Search for the cell housing the specified text and yield its [x, y] center coordinate. 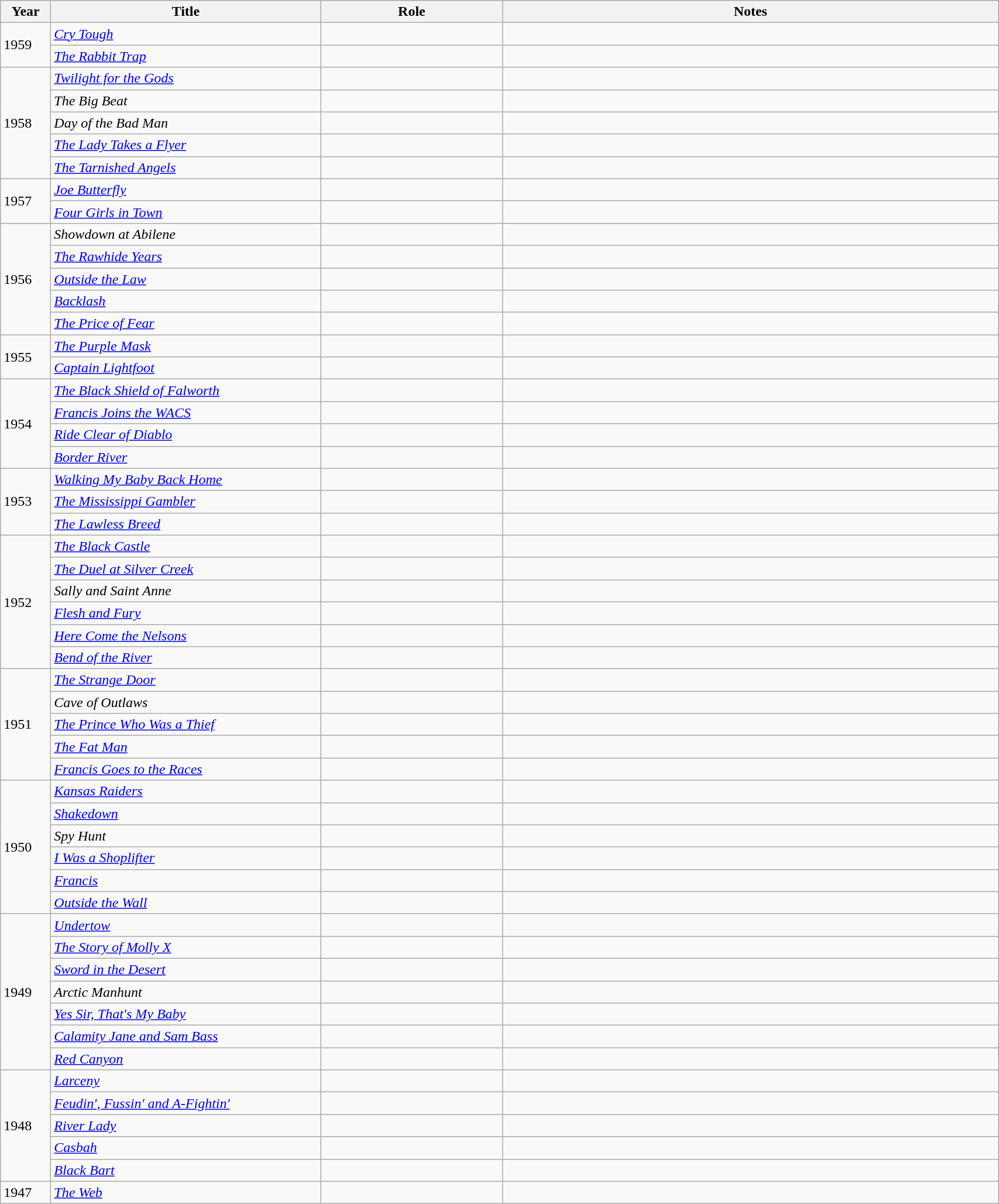
Here Come the Nelsons [186, 635]
Casbah [186, 1148]
1959 [26, 45]
Feudin', Fussin' and A-Fightin' [186, 1103]
The Web [186, 1192]
Outside the Law [186, 279]
1958 [26, 123]
Joe Butterfly [186, 190]
1955 [26, 357]
Backlash [186, 301]
1948 [26, 1126]
The Black Shield of Falworth [186, 390]
Notes [750, 12]
The Mississippi Gambler [186, 502]
The Black Castle [186, 546]
1951 [26, 725]
River Lady [186, 1126]
Bend of the River [186, 658]
Title [186, 12]
Ride Clear of Diablo [186, 435]
Calamity Jane and Sam Bass [186, 1037]
The Big Beat [186, 101]
Cry Tough [186, 34]
The Duel at Silver Creek [186, 568]
Francis [186, 880]
Shakedown [186, 814]
Four Girls in Town [186, 212]
The Purple Mask [186, 346]
1949 [26, 992]
Black Bart [186, 1170]
Kansas Raiders [186, 791]
Sally and Saint Anne [186, 591]
1953 [26, 502]
1956 [26, 279]
Larceny [186, 1081]
Flesh and Fury [186, 613]
Francis Joins the WACS [186, 413]
Year [26, 12]
Red Canyon [186, 1059]
The Story of Molly X [186, 947]
Walking My Baby Back Home [186, 479]
Arctic Manhunt [186, 992]
The Prince Who Was a Thief [186, 725]
1957 [26, 201]
The Price of Fear [186, 324]
Showdown at Abilene [186, 234]
1947 [26, 1192]
Yes Sir, That's My Baby [186, 1014]
1952 [26, 602]
1954 [26, 424]
The Rabbit Trap [186, 56]
Francis Goes to the Races [186, 769]
I Was a Shoplifter [186, 858]
Twilight for the Gods [186, 78]
Cave of Outlaws [186, 702]
Undertow [186, 925]
The Lawless Breed [186, 524]
Spy Hunt [186, 836]
Day of the Bad Man [186, 123]
The Rawhide Years [186, 256]
Sword in the Desert [186, 969]
1950 [26, 847]
The Fat Man [186, 747]
The Strange Door [186, 680]
The Tarnished Angels [186, 167]
The Lady Takes a Flyer [186, 145]
Border River [186, 457]
Role [412, 12]
Outside the Wall [186, 903]
Captain Lightfoot [186, 368]
